Capture the cell that displays the provided text and extract its (x, y) central coordinate. 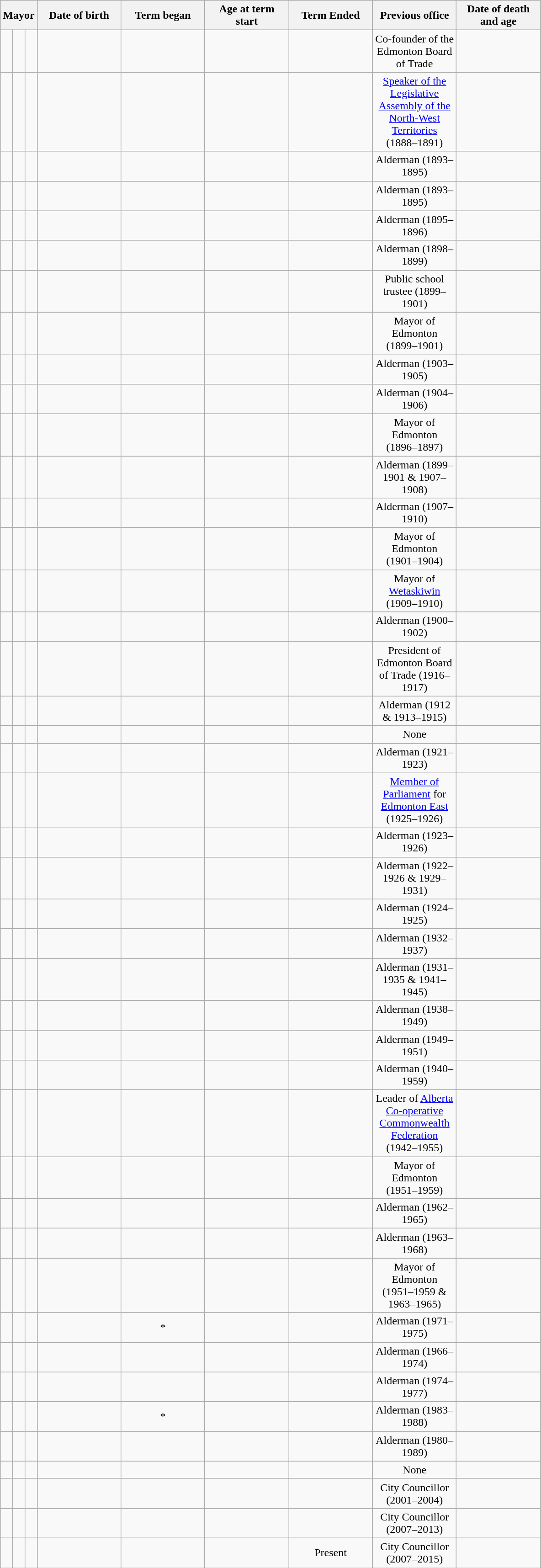
Mayor of Edmonton (1951–1959 & 1963–1965) (414, 1285)
Term began (163, 16)
Alderman (1940–1959) (414, 1075)
City Councillor (2007–2013) (414, 1523)
Alderman (1966–1974) (414, 1357)
Mayor (19, 16)
Alderman (1912 & 1913–1915) (414, 711)
Alderman (1980–1989) (414, 1446)
Mayor of Edmonton (1951–1959) (414, 1178)
Mayor of Edmonton (1899–1901) (414, 333)
Alderman (1921–1923) (414, 758)
Alderman (1899–1901 & 1907–1908) (414, 477)
Mayor of Wetaskiwin (1909–1910) (414, 591)
Alderman (1932–1937) (414, 943)
Alderman (1924–1925) (414, 914)
City Councillor (2007–2015) (414, 1553)
Leader of Alberta Co-operative Commonwealth Federation (1942–1955) (414, 1123)
Date of birth (79, 16)
Alderman (1904–1906) (414, 399)
Alderman (1923–1926) (414, 842)
Co-founder of the Edmonton Board of Trade (414, 51)
Speaker of the Legislative Assembly of the North-West Territories (1888–1891) (414, 112)
Alderman (1895–1896) (414, 226)
Alderman (1974–1977) (414, 1387)
Public school trustee (1899–1901) (414, 291)
City Councillor (2001–2004) (414, 1494)
Alderman (1931–1935 & 1941–1945) (414, 979)
Age at term start (247, 16)
Alderman (1898–1899) (414, 255)
Member of Parliament for Edmonton East (1925–1926) (414, 800)
Mayor of Edmonton (1901–1904) (414, 549)
Alderman (1900–1902) (414, 627)
Term Ended (331, 16)
Alderman (1983–1988) (414, 1417)
Previous office (414, 16)
President of Edmonton Board of Trade (1916–1917) (414, 669)
Alderman (1903–1905) (414, 369)
Alderman (1962–1965) (414, 1214)
Mayor of Edmonton (1896–1897) (414, 435)
Alderman (1971–1975) (414, 1327)
Alderman (1907–1910) (414, 513)
Alderman (1949–1951) (414, 1045)
Date of death and age (499, 16)
Alderman (1922–1926 & 1929–1931) (414, 878)
Present (331, 1553)
Alderman (1963–1968) (414, 1243)
Alderman (1938–1949) (414, 1015)
